Capture the cell that displays the provided text and extract its (X, Y) central coordinate. 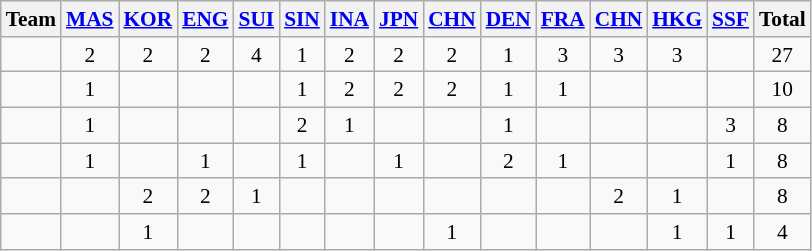
27 (782, 55)
Team (31, 19)
ENG (205, 19)
INA (350, 19)
SUI (257, 19)
FRA (563, 19)
SIN (302, 19)
DEN (508, 19)
JPN (398, 19)
MAS (90, 19)
HKG (677, 19)
SSF (730, 19)
KOR (148, 19)
10 (782, 90)
Total (782, 19)
